Search for the cell housing the specified text and yield its (X, Y) center coordinate. 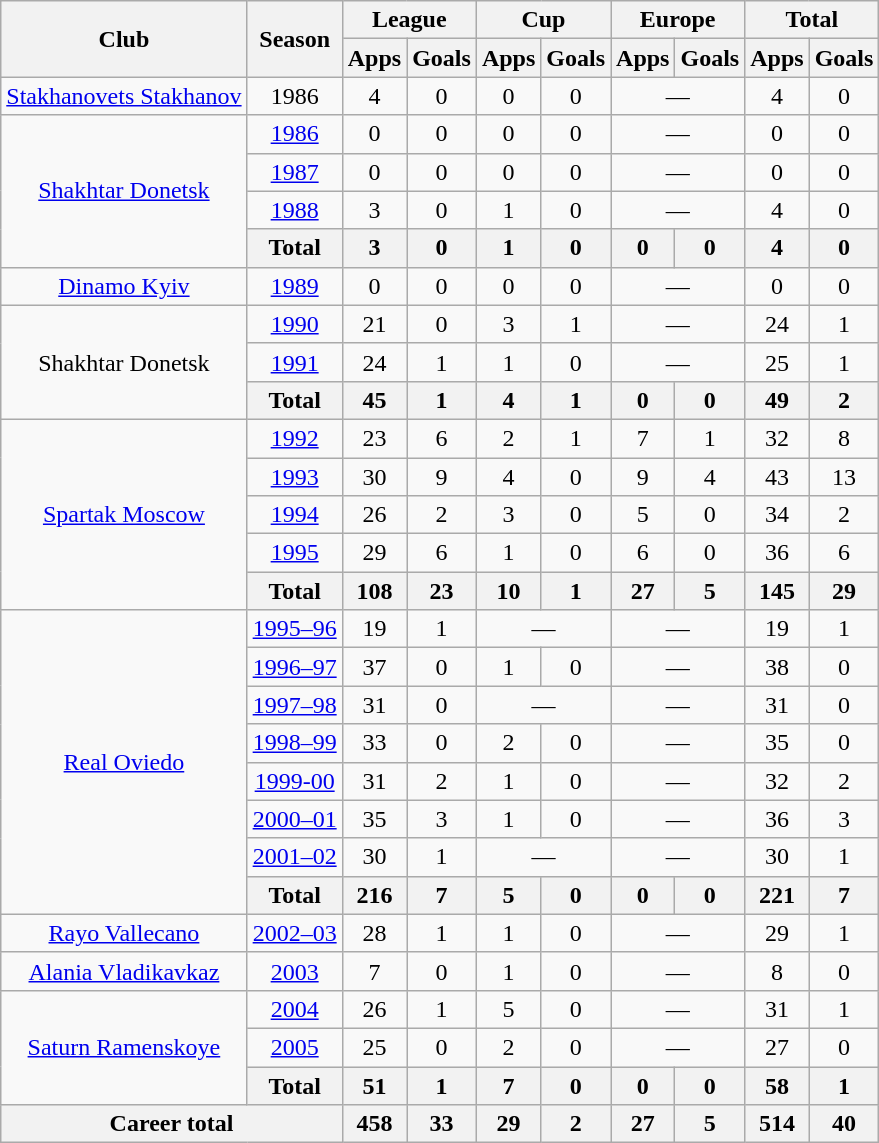
1991 (294, 362)
1988 (294, 210)
Cup (543, 20)
58 (777, 1085)
221 (777, 895)
2003 (294, 971)
Club (124, 39)
1998–99 (294, 743)
21 (374, 324)
Saturn Ramenskoye (124, 1047)
1990 (294, 324)
1989 (294, 286)
1993 (294, 477)
League (409, 20)
1997–98 (294, 705)
108 (374, 591)
145 (777, 591)
Alania Vladikavkaz (124, 971)
2001–02 (294, 857)
2004 (294, 1009)
40 (844, 1124)
49 (777, 400)
10 (508, 591)
216 (374, 895)
45 (374, 400)
2005 (294, 1047)
Season (294, 39)
1995 (294, 553)
Spartak Moscow (124, 514)
37 (374, 667)
1995–96 (294, 629)
51 (374, 1085)
34 (777, 515)
1987 (294, 172)
Europe (678, 20)
13 (844, 477)
1992 (294, 438)
Real Oviedo (124, 762)
43 (777, 477)
28 (374, 933)
514 (777, 1124)
458 (374, 1124)
2000–01 (294, 819)
Rayo Vallecano (124, 933)
1994 (294, 515)
Career total (172, 1124)
Stakhanovets Stakhanov (124, 96)
1999-00 (294, 781)
2002–03 (294, 933)
Dinamo Kyiv (124, 286)
38 (777, 667)
1996–97 (294, 667)
